Output the [x, y] coordinate of the center of the cell containing the given text.  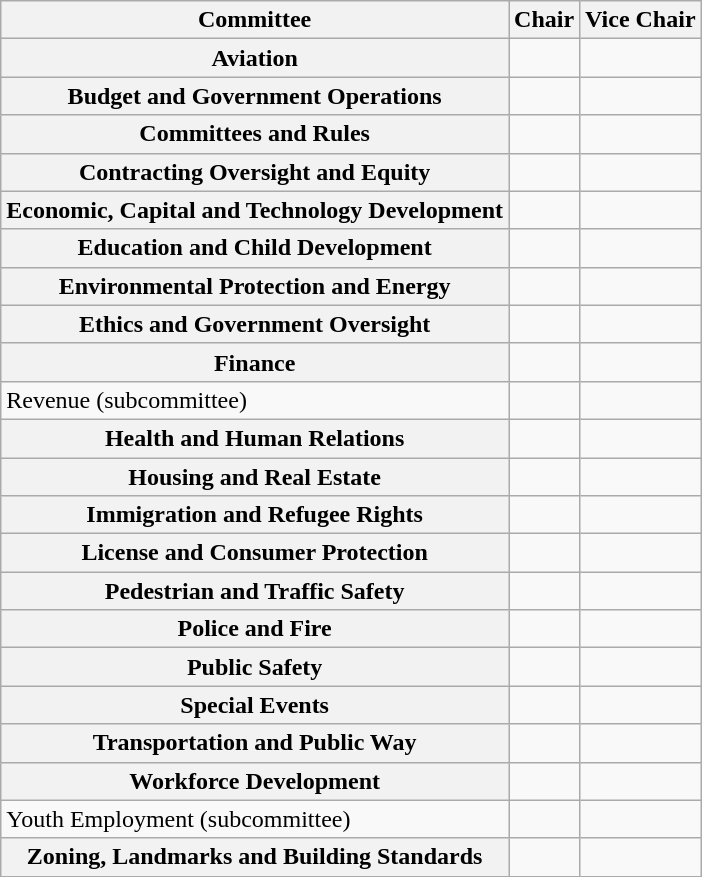
Zoning, Landmarks and Building Standards [255, 857]
Budget and Government Operations [255, 96]
Economic, Capital and Technology Development [255, 210]
Revenue (subcommittee) [255, 400]
Public Safety [255, 667]
Youth Employment (subcommittee) [255, 819]
Health and Human Relations [255, 438]
Finance [255, 362]
Contracting Oversight and Equity [255, 172]
Ethics and Government Oversight [255, 324]
Chair [544, 20]
Police and Fire [255, 629]
Aviation [255, 58]
License and Consumer Protection [255, 553]
Environmental Protection and Energy [255, 286]
Special Events [255, 705]
Immigration and Refugee Rights [255, 515]
Education and Child Development [255, 248]
Workforce Development [255, 781]
Vice Chair [640, 20]
Pedestrian and Traffic Safety [255, 591]
Committee [255, 20]
Transportation and Public Way [255, 743]
Housing and Real Estate [255, 477]
Committees and Rules [255, 134]
